Return the [X, Y] coordinate for the center point of the cell that contains the specified text.  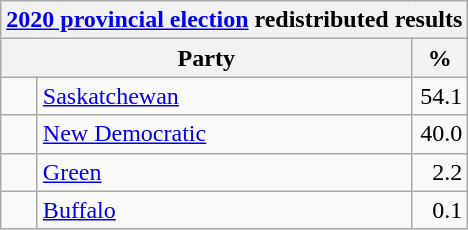
Green [224, 172]
2020 provincial election redistributed results [234, 20]
Party [206, 58]
40.0 [440, 134]
Saskatchewan [224, 96]
Buffalo [224, 210]
54.1 [440, 96]
0.1 [440, 210]
% [440, 58]
2.2 [440, 172]
New Democratic [224, 134]
